Scan for the cell matching the given text and deliver its [X, Y] coordinate at center. 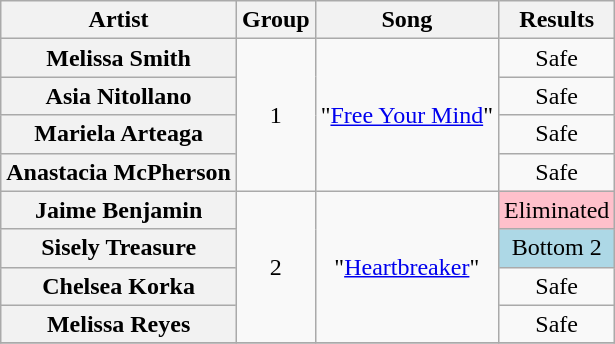
Anastacia McPherson [119, 172]
Group [276, 20]
Melissa Smith [119, 58]
Sisely Treasure [119, 248]
Mariela Arteaga [119, 134]
Jaime Benjamin [119, 210]
Song [406, 20]
Artist [119, 20]
1 [276, 115]
Chelsea Korka [119, 286]
"Heartbreaker" [406, 267]
"Free Your Mind" [406, 115]
Eliminated [556, 210]
Melissa Reyes [119, 324]
Asia Nitollano [119, 96]
2 [276, 267]
Results [556, 20]
Bottom 2 [556, 248]
